Provide the [X, Y] coordinate of the cell's center where the given text is located.  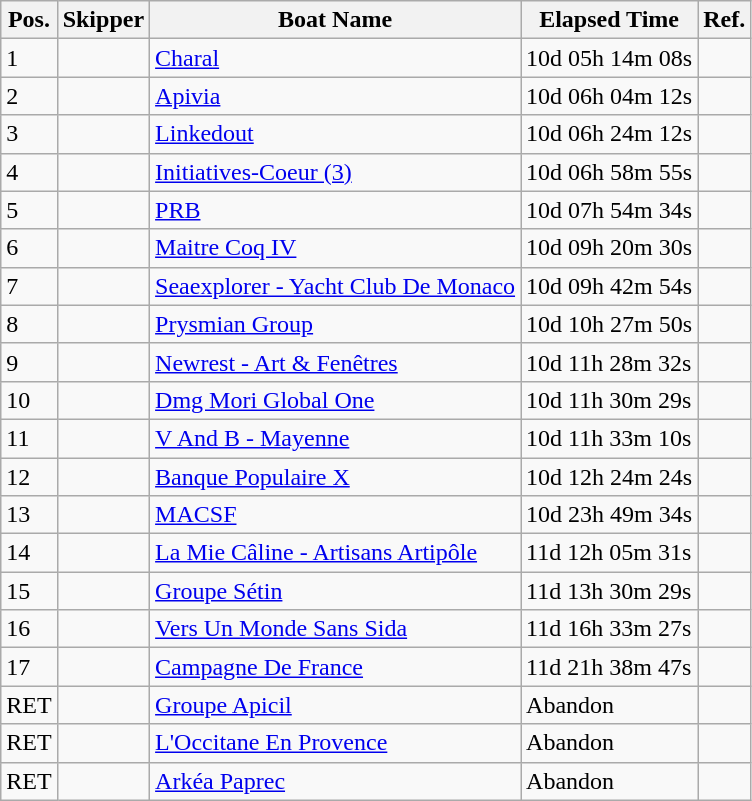
6 [29, 248]
Groupe Apicil [336, 705]
13 [29, 515]
Boat Name [336, 20]
Linkedout [336, 134]
16 [29, 629]
Ref. [724, 20]
10d 09h 42m 54s [610, 286]
11 [29, 438]
10d 09h 20m 30s [610, 248]
L'Occitane En Provence [336, 743]
4 [29, 172]
Banque Populaire X [336, 477]
Arkéa Paprec [336, 781]
10d 23h 49m 34s [610, 515]
Prysmian Group [336, 324]
Apivia [336, 96]
Seaexplorer - Yacht Club De Monaco [336, 286]
17 [29, 667]
10d 10h 27m 50s [610, 324]
12 [29, 477]
11d 12h 05m 31s [610, 553]
11d 13h 30m 29s [610, 591]
10d 11h 30m 29s [610, 400]
10d 06h 58m 55s [610, 172]
Newrest - Art & Fenêtres [336, 362]
PRB [336, 210]
10d 06h 24m 12s [610, 134]
Skipper [103, 20]
10d 07h 54m 34s [610, 210]
3 [29, 134]
10d 11h 33m 10s [610, 438]
Charal [336, 58]
8 [29, 324]
Vers Un Monde Sans Sida [336, 629]
Groupe Sétin [336, 591]
2 [29, 96]
1 [29, 58]
10d 11h 28m 32s [610, 362]
La Mie Câline - Artisans Artipôle [336, 553]
Dmg Mori Global One [336, 400]
15 [29, 591]
10 [29, 400]
11d 21h 38m 47s [610, 667]
MACSF [336, 515]
10d 12h 24m 24s [610, 477]
9 [29, 362]
Maitre Coq IV [336, 248]
Campagne De France [336, 667]
14 [29, 553]
Elapsed Time [610, 20]
11d 16h 33m 27s [610, 629]
10d 06h 04m 12s [610, 96]
V And B - Mayenne [336, 438]
7 [29, 286]
Pos. [29, 20]
10d 05h 14m 08s [610, 58]
5 [29, 210]
Initiatives-Coeur (3) [336, 172]
